Extract the (X, Y) coordinate from the center of the cell holding the provided text.  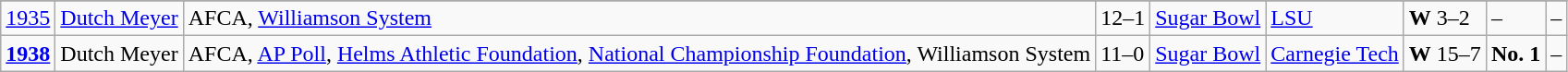
W 15–7 (1445, 54)
AFCA, AP Poll, Helms Athletic Foundation, National Championship Foundation, Williamson System (639, 54)
1935 (28, 18)
1938 (28, 54)
12–1 (1124, 18)
Carnegie Tech (1335, 54)
No. 1 (1515, 54)
LSU (1335, 18)
W 3–2 (1445, 18)
AFCA, Williamson System (639, 18)
11–0 (1124, 54)
